Return [x, y] of the center of cell containing provided text 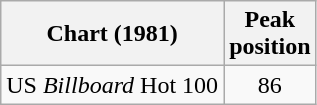
86 [270, 85]
Chart (1981) [112, 34]
Peakposition [270, 34]
US Billboard Hot 100 [112, 85]
